Extract the [x, y] coordinate from the center of the cell holding the provided text.  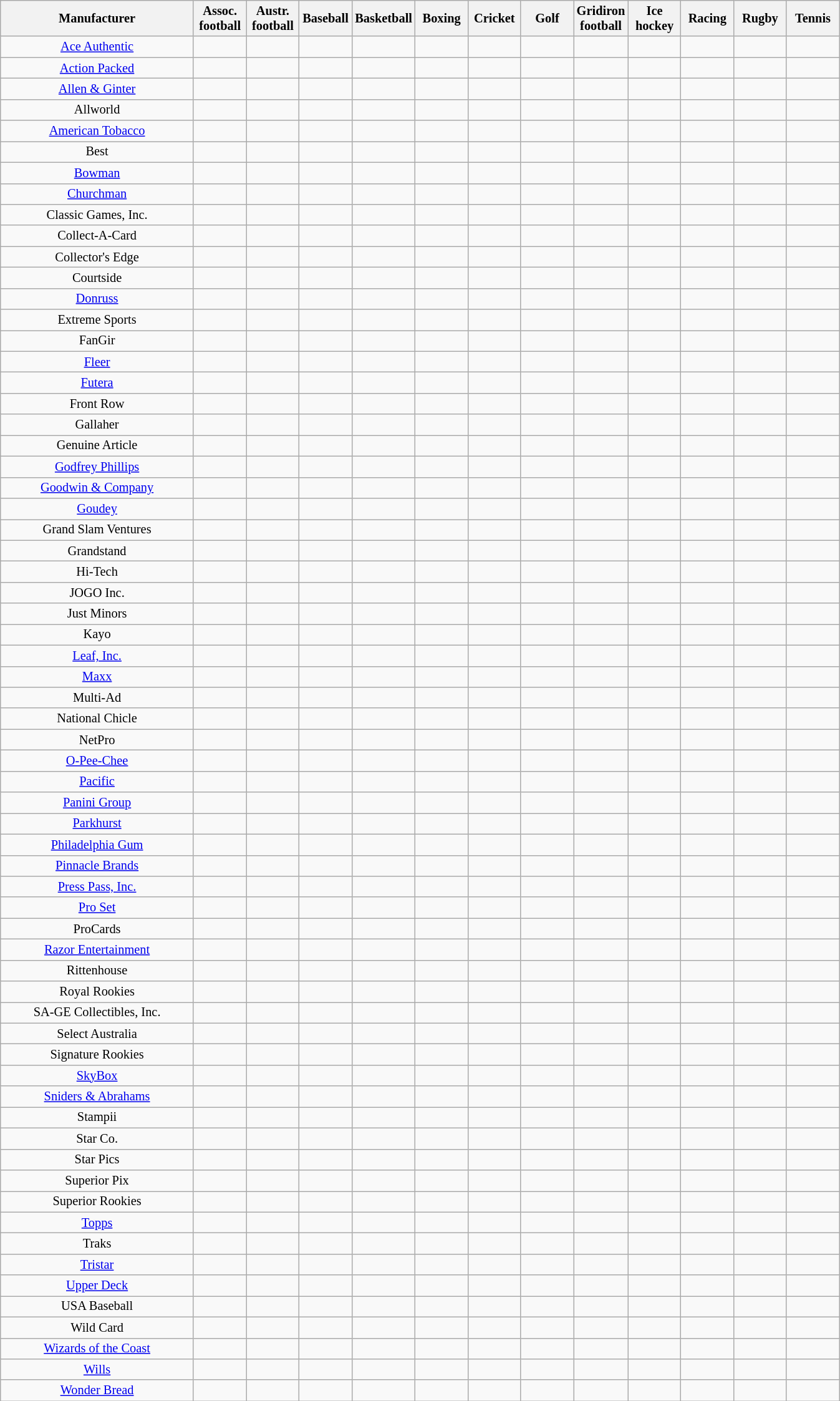
Wonder Bread [97, 1390]
Best [97, 152]
Ace Authentic [97, 47]
Grand Slam Ventures [97, 530]
Donruss [97, 299]
SkyBox [97, 1075]
Bowman [97, 173]
Collector's Edge [97, 257]
Courtside [97, 278]
Hi-Tech [97, 571]
Razor Entertainment [97, 949]
Upper Deck [97, 1286]
Baseball [326, 18]
Action Packed [97, 68]
Superior Rookies [97, 1201]
Fleer [97, 362]
ProCards [97, 929]
Star Co. [97, 1138]
Collect-A-Card [97, 236]
Grandstand [97, 551]
Wild Card [97, 1327]
Pro Set [97, 908]
Sniders & Abrahams [97, 1097]
Assoc.football [220, 18]
Pinnacle Brands [97, 866]
Wills [97, 1369]
Genuine Article [97, 445]
Signature Rookies [97, 1055]
Multi-Ad [97, 697]
Just Minors [97, 614]
Gallaher [97, 425]
Extreme Sports [97, 320]
Goodwin & Company [97, 488]
Rittenhouse [97, 971]
Manufacturer [97, 18]
Leaf, Inc. [97, 656]
Tristar [97, 1264]
Front Row [97, 404]
Classic Games, Inc. [97, 215]
Basketball [383, 18]
Kayo [97, 634]
Allen & Ginter [97, 89]
Icehockey [655, 18]
Cricket [494, 18]
Panini Group [97, 803]
NetPro [97, 740]
SA-GE Collectibles, Inc. [97, 1012]
JOGO Inc. [97, 593]
Superior Pix [97, 1180]
Star Pics [97, 1160]
Godfrey Phillips [97, 467]
Churchman [97, 194]
American Tobacco [97, 131]
National Chicle [97, 719]
Stampii [97, 1117]
Pacific [97, 782]
Maxx [97, 677]
Rugby [761, 18]
USA Baseball [97, 1306]
Racing [707, 18]
Parkhurst [97, 823]
Austr.football [273, 18]
Golf [548, 18]
Tennis [813, 18]
Allworld [97, 110]
Gridironfootball [601, 18]
Royal Rookies [97, 992]
Boxing [442, 18]
Philadelphia Gum [97, 845]
O-Pee-Chee [97, 760]
Press Pass, Inc. [97, 886]
Wizards of the Coast [97, 1349]
Goudey [97, 508]
Futera [97, 382]
Select Australia [97, 1034]
Topps [97, 1223]
FanGir [97, 341]
Traks [97, 1243]
